Search for the cell housing the specified text and yield its [x, y] center coordinate. 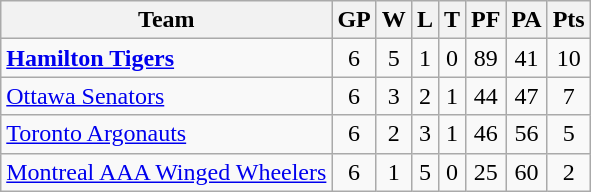
44 [485, 96]
10 [568, 58]
PF [485, 20]
41 [526, 58]
46 [485, 134]
L [424, 20]
Toronto Argonauts [166, 134]
25 [485, 172]
Team [166, 20]
W [394, 20]
7 [568, 96]
T [452, 20]
47 [526, 96]
GP [354, 20]
PA [526, 20]
Montreal AAA Winged Wheelers [166, 172]
Ottawa Senators [166, 96]
89 [485, 58]
56 [526, 134]
Pts [568, 20]
Hamilton Tigers [166, 58]
60 [526, 172]
